Find where the given text appears and provide that cell's center as [x, y] coordinate. 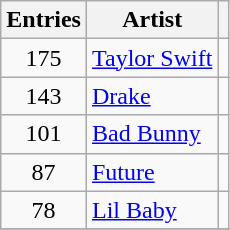
Artist [152, 20]
175 [44, 58]
Lil Baby [152, 210]
Bad Bunny [152, 134]
101 [44, 134]
143 [44, 96]
Entries [44, 20]
87 [44, 172]
Future [152, 172]
Drake [152, 96]
78 [44, 210]
Taylor Swift [152, 58]
